Detect which cell encompasses the target text, then output its (X, Y) center coordinate. 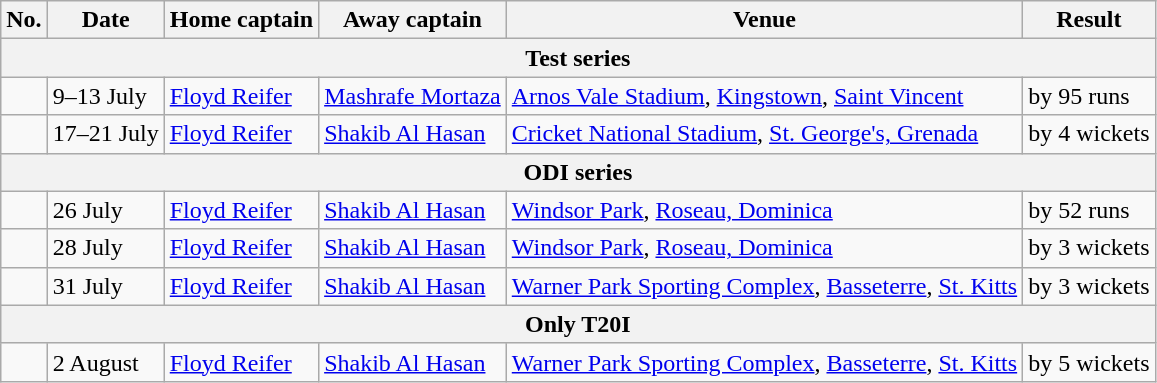
by 4 wickets (1089, 134)
Arnos Vale Stadium, Kingstown, Saint Vincent (764, 96)
9–13 July (106, 96)
17–21 July (106, 134)
No. (24, 20)
Result (1089, 20)
Test series (578, 58)
Cricket National Stadium, St. George's, Grenada (764, 134)
Away captain (413, 20)
2 August (106, 362)
ODI series (578, 172)
Venue (764, 20)
Mashrafe Mortaza (413, 96)
31 July (106, 286)
Home captain (241, 20)
26 July (106, 210)
Date (106, 20)
by 5 wickets (1089, 362)
28 July (106, 248)
by 52 runs (1089, 210)
Only T20I (578, 324)
by 95 runs (1089, 96)
